Determine the (x, y) coordinate at the center of the cell enclosing the given text.  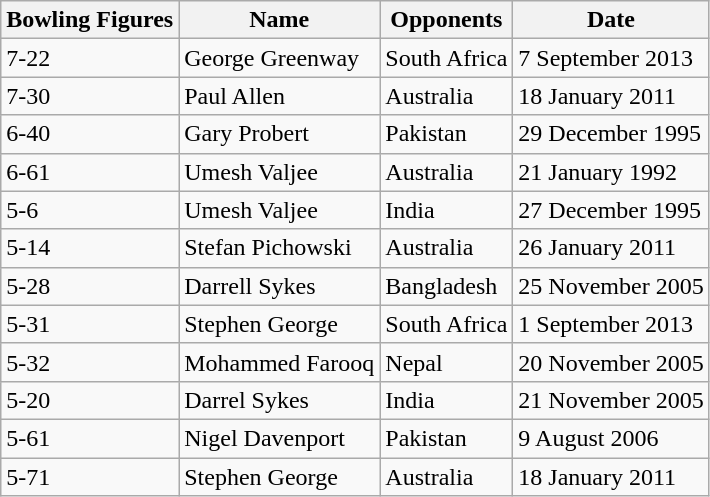
7-30 (90, 96)
27 December 1995 (611, 210)
5-32 (90, 362)
Darrel Sykes (280, 400)
Nepal (446, 362)
25 November 2005 (611, 286)
Gary Probert (280, 134)
5-31 (90, 324)
Bowling Figures (90, 20)
9 August 2006 (611, 438)
5-6 (90, 210)
Paul Allen (280, 96)
7-22 (90, 58)
Bangladesh (446, 286)
20 November 2005 (611, 362)
George Greenway (280, 58)
Nigel Davenport (280, 438)
5-61 (90, 438)
Stefan Pichowski (280, 248)
Darrell Sykes (280, 286)
6-40 (90, 134)
5-71 (90, 477)
Mohammed Farooq (280, 362)
21 January 1992 (611, 172)
1 September 2013 (611, 324)
5-28 (90, 286)
Date (611, 20)
7 September 2013 (611, 58)
26 January 2011 (611, 248)
5-14 (90, 248)
Opponents (446, 20)
5-20 (90, 400)
29 December 1995 (611, 134)
21 November 2005 (611, 400)
6-61 (90, 172)
Name (280, 20)
